Return (x, y) of the center of cell containing provided text 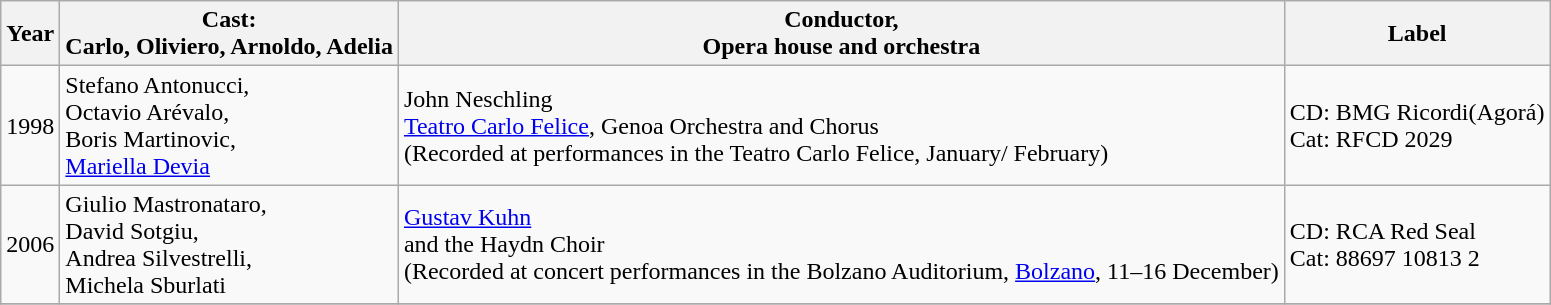
Label (1417, 34)
2006 (30, 244)
Cast:Carlo, Oliviero, Arnoldo, Adelia (230, 34)
Stefano Antonucci,Octavio Arévalo,Boris Martinovic,Mariella Devia (230, 126)
CD: BMG Ricordi(Agorá)Cat: RFCD 2029 (1417, 126)
John NeschlingTeatro Carlo Felice, Genoa Orchestra and Chorus(Recorded at performances in the Teatro Carlo Felice, January/ February) (841, 126)
1998 (30, 126)
Year (30, 34)
CD: RCA Red SealCat: 88697 10813 2 (1417, 244)
Gustav Kuhn and the Haydn Choir(Recorded at concert performances in the Bolzano Auditorium, Bolzano, 11–16 December) (841, 244)
Conductor,Opera house and orchestra (841, 34)
Giulio Mastronataro,David Sotgiu,Andrea Silvestrelli,Michela Sburlati (230, 244)
